Find where the given text appears and provide that cell's center as (X, Y) coordinate. 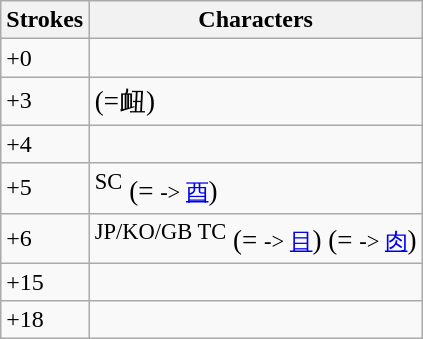
+0 (45, 58)
+3 (45, 101)
SC (= -> 酉) (256, 188)
Strokes (45, 20)
JP/KO/GB TC (= -> 目) (= -> 肉) (256, 238)
+6 (45, 238)
+18 (45, 320)
+5 (45, 188)
(=衄) (256, 101)
Characters (256, 20)
+4 (45, 144)
+15 (45, 282)
